Determine the [X, Y] coordinate at the center of the cell enclosing the given text.  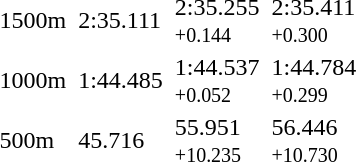
1:44.485 [121, 80]
1:44.537+0.052 [217, 80]
